Extract the [X, Y] coordinate from the center of the cell holding the provided text.  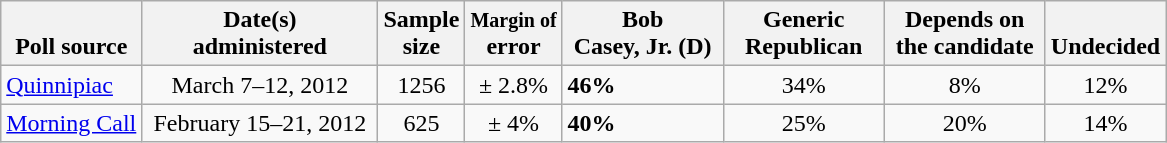
20% [964, 123]
34% [804, 85]
25% [804, 123]
14% [1105, 123]
± 2.8% [514, 85]
Undecided [1105, 34]
Samplesize [422, 34]
Generic Republican [804, 34]
8% [964, 85]
March 7–12, 2012 [260, 85]
Date(s)administered [260, 34]
± 4% [514, 123]
Bob Casey, Jr. (D) [642, 34]
46% [642, 85]
1256 [422, 85]
Quinnipiac [72, 85]
40% [642, 123]
Depends on the candidate [964, 34]
Poll source [72, 34]
625 [422, 123]
12% [1105, 85]
February 15–21, 2012 [260, 123]
Morning Call [72, 123]
Margin oferror [514, 34]
